Find where the given text appears and provide that cell's center as [x, y] coordinate. 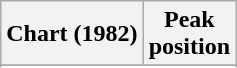
Peakposition [189, 34]
Chart (1982) [72, 34]
